Output the [x, y] coordinate of the center of the cell containing the given text.  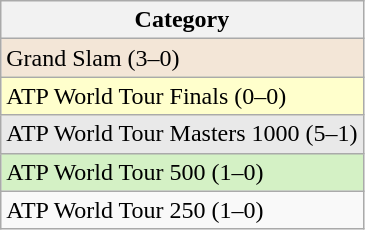
ATP World Tour Finals (0–0) [182, 96]
ATP World Tour 250 (1–0) [182, 210]
ATP World Tour Masters 1000 (5–1) [182, 134]
Category [182, 20]
Grand Slam (3–0) [182, 58]
ATP World Tour 500 (1–0) [182, 172]
